Detect which cell encompasses the target text, then output its [x, y] center coordinate. 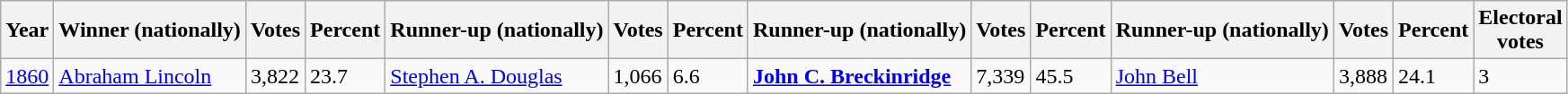
45.5 [1071, 76]
3,888 [1363, 76]
23.7 [345, 76]
3 [1520, 76]
7,339 [1001, 76]
Abraham Lincoln [150, 76]
3,822 [275, 76]
1860 [27, 76]
1,066 [638, 76]
24.1 [1434, 76]
Stephen A. Douglas [497, 76]
Electoralvotes [1520, 30]
Year [27, 30]
Winner (nationally) [150, 30]
6.6 [708, 76]
John Bell [1222, 76]
John C. Breckinridge [859, 76]
